From the cell containing the given text, extract its center point as (X, Y) coordinate. 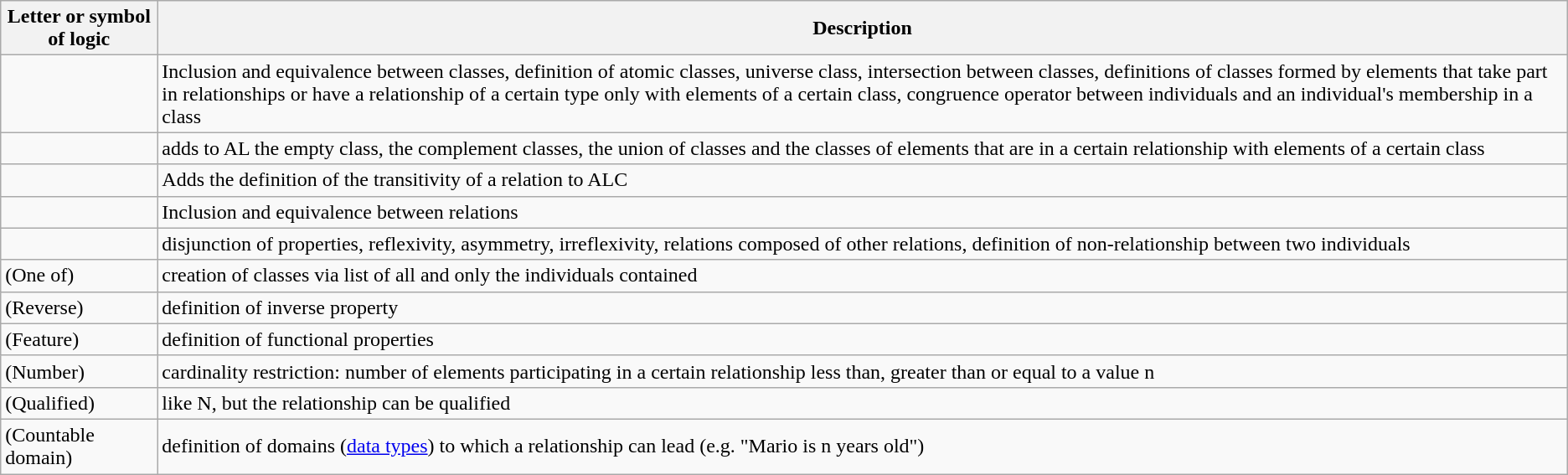
(One of) (79, 276)
(Countable domain) (79, 446)
cardinality restriction: number of elements participating in a certain relationship less than, greater than or equal to a value n (863, 371)
definition of inverse property (863, 307)
definition of domains (data types) to which a relationship can lead (e.g. "Mario is n years old") (863, 446)
definition of functional properties (863, 339)
Inclusion and equivalence between relations (863, 212)
like N, but the relationship can be qualified (863, 403)
creation of classes via list of all and only the individuals contained (863, 276)
(Qualified) (79, 403)
(Number) (79, 371)
Adds the definition of the transitivity of a relation to ALC (863, 180)
Description (863, 28)
(Feature) (79, 339)
Letter or symbol of logic (79, 28)
(Reverse) (79, 307)
